Return (X, Y) of the center of cell containing provided text 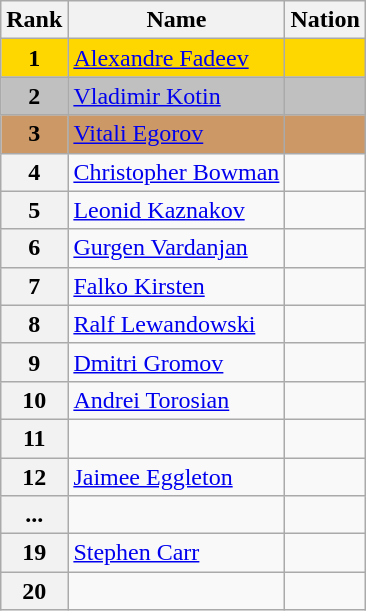
9 (34, 362)
3 (34, 134)
4 (34, 172)
Alexandre Fadeev (176, 58)
Rank (34, 20)
Ralf Lewandowski (176, 324)
5 (34, 210)
Jaimee Eggleton (176, 477)
19 (34, 553)
Gurgen Vardanjan (176, 248)
Stephen Carr (176, 553)
Leonid Kaznakov (176, 210)
Name (176, 20)
1 (34, 58)
8 (34, 324)
Andrei Torosian (176, 400)
7 (34, 286)
Falko Kirsten (176, 286)
2 (34, 96)
Dmitri Gromov (176, 362)
... (34, 515)
11 (34, 438)
Vitali Egorov (176, 134)
Christopher Bowman (176, 172)
20 (34, 591)
Nation (325, 20)
10 (34, 400)
Vladimir Kotin (176, 96)
6 (34, 248)
12 (34, 477)
